Locate the cell with the specified text and output its [x, y] center coordinate. 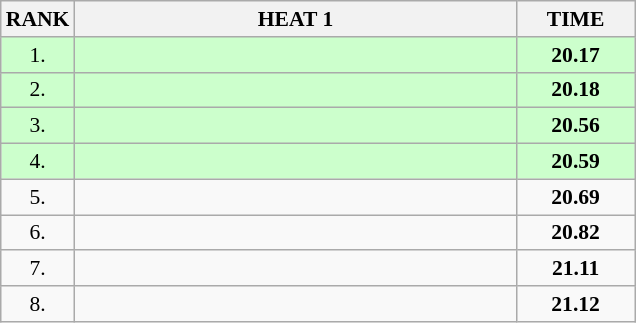
RANK [38, 19]
20.56 [576, 126]
20.18 [576, 90]
21.11 [576, 269]
21.12 [576, 304]
5. [38, 197]
20.17 [576, 55]
20.59 [576, 162]
20.82 [576, 233]
HEAT 1 [295, 19]
6. [38, 233]
4. [38, 162]
7. [38, 269]
TIME [576, 19]
2. [38, 90]
1. [38, 55]
3. [38, 126]
8. [38, 304]
20.69 [576, 197]
